Locate the cell with the specified text and output its (x, y) center coordinate. 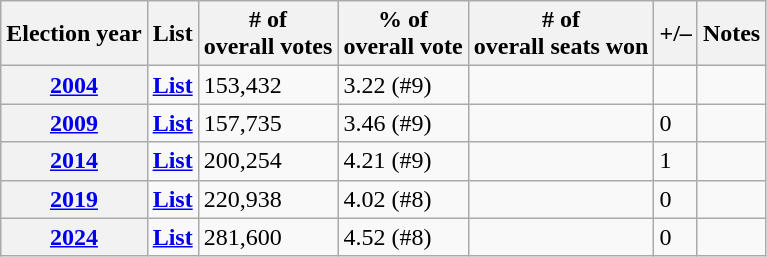
3.22 (#9) (403, 85)
2014 (74, 161)
2019 (74, 199)
3.46 (#9) (403, 123)
Notes (731, 34)
4.21 (#9) (403, 161)
1 (676, 161)
# ofoverall seats won (561, 34)
2024 (74, 237)
# ofoverall votes (268, 34)
4.02 (#8) (403, 199)
Election year (74, 34)
157,735 (268, 123)
% ofoverall vote (403, 34)
281,600 (268, 237)
200,254 (268, 161)
2009 (74, 123)
153,432 (268, 85)
+/– (676, 34)
220,938 (268, 199)
2004 (74, 85)
4.52 (#8) (403, 237)
